Output the [x, y] coordinate of the center of the cell containing the given text.  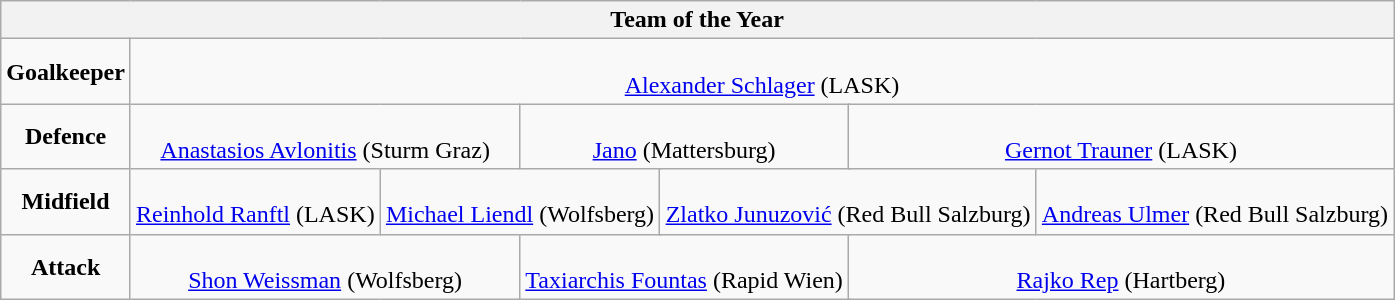
Jano (Mattersburg) [684, 136]
Team of the Year [698, 20]
Goalkeeper [66, 72]
Reinhold Ranftl (LASK) [255, 202]
Midfield [66, 202]
Rajko Rep (Hartberg) [1120, 266]
Michael Liendl (Wolfsberg) [520, 202]
Anastasios Avlonitis (Sturm Graz) [324, 136]
Shon Weissman (Wolfsberg) [324, 266]
Gernot Trauner (LASK) [1120, 136]
Andreas Ulmer (Red Bull Salzburg) [1214, 202]
Taxiarchis Fountas (Rapid Wien) [684, 266]
Attack [66, 266]
Zlatko Junuzović (Red Bull Salzburg) [848, 202]
Defence [66, 136]
Alexander Schlager (LASK) [762, 72]
